Locate the cell with the specified text and output its (X, Y) center coordinate. 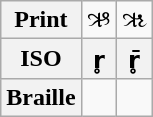
r̥ (98, 59)
ઋ (98, 20)
ૠ (134, 20)
Print (41, 20)
ISO (41, 59)
r̥̄ (134, 59)
Braille (41, 97)
